From the cell containing the given text, extract its center point as [x, y] coordinate. 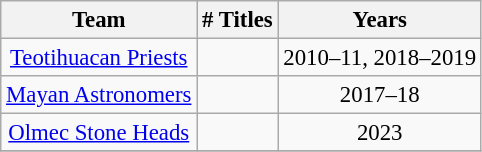
Team [99, 20]
Teotihuacan Priests [99, 58]
Mayan Astronomers [99, 95]
2010–11, 2018–2019 [380, 58]
Olmec Stone Heads [99, 133]
2023 [380, 133]
2017–18 [380, 95]
# Titles [238, 20]
Years [380, 20]
